Return the [X, Y] coordinate for the center point of the cell that contains the specified text.  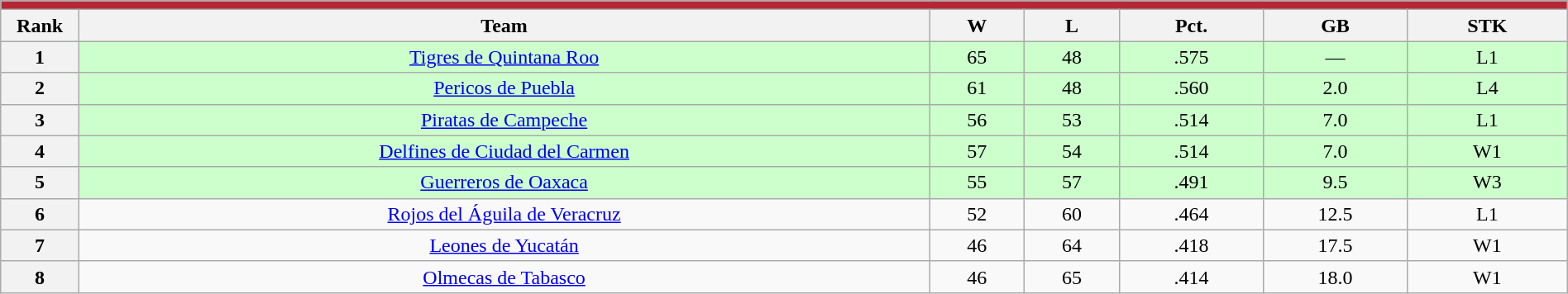
2 [40, 88]
4 [40, 151]
52 [978, 214]
6 [40, 214]
.560 [1192, 88]
Pericos de Puebla [504, 88]
64 [1072, 245]
Olmecas de Tabasco [504, 277]
54 [1072, 151]
12.5 [1336, 214]
.418 [1192, 245]
18.0 [1336, 277]
Leones de Yucatán [504, 245]
L4 [1487, 88]
Guerreros de Oaxaca [504, 183]
.575 [1192, 57]
8 [40, 277]
.491 [1192, 183]
3 [40, 120]
7 [40, 245]
Piratas de Campeche [504, 120]
.464 [1192, 214]
Rank [40, 26]
W [978, 26]
56 [978, 120]
W3 [1487, 183]
GB [1336, 26]
Rojos del Águila de Veracruz [504, 214]
.414 [1192, 277]
61 [978, 88]
9.5 [1336, 183]
Tigres de Quintana Roo [504, 57]
1 [40, 57]
55 [978, 183]
2.0 [1336, 88]
STK [1487, 26]
L [1072, 26]
— [1336, 57]
Pct. [1192, 26]
Team [504, 26]
Delfines de Ciudad del Carmen [504, 151]
60 [1072, 214]
53 [1072, 120]
5 [40, 183]
17.5 [1336, 245]
